Detect which cell encompasses the target text, then output its (x, y) center coordinate. 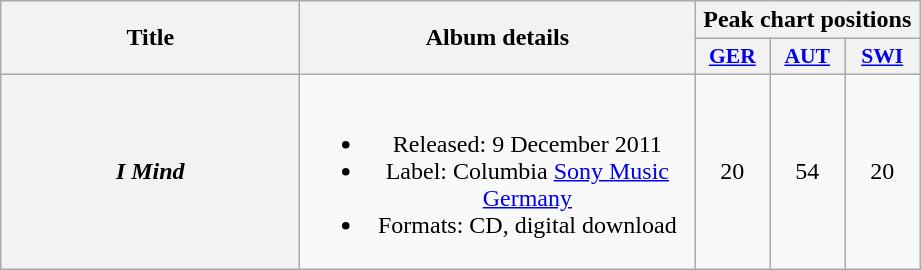
Peak chart positions (808, 20)
Released: 9 December 2011Label: Columbia Sony Music GermanyFormats: CD, digital download (498, 171)
I Mind (150, 171)
54 (808, 171)
SWI (882, 57)
AUT (808, 57)
GER (732, 57)
Album details (498, 38)
Title (150, 38)
